Scan for the cell matching the given text and deliver its [X, Y] coordinate at center. 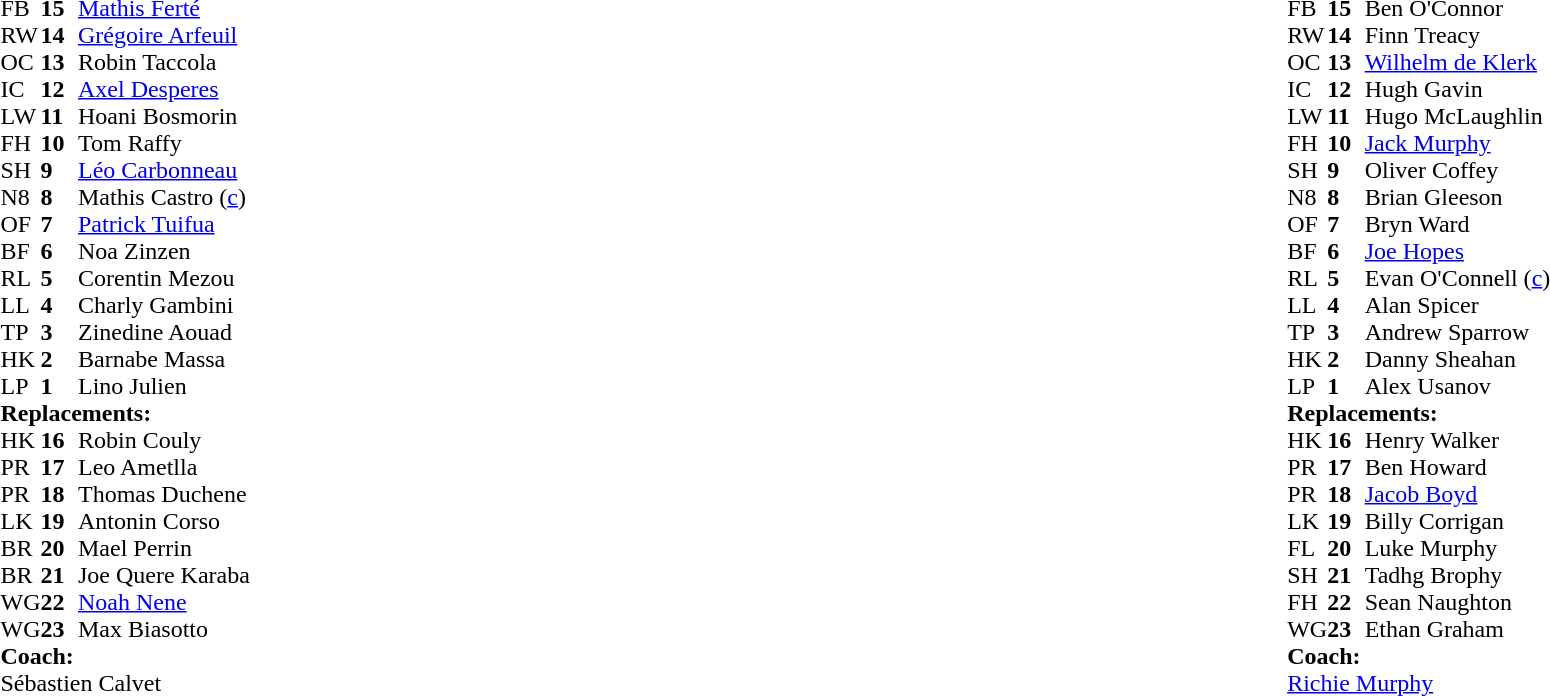
Mael Perrin [164, 548]
Barnabe Massa [164, 360]
FL [1307, 548]
Robin Couly [164, 440]
Lino Julien [164, 386]
Hoani Bosmorin [164, 116]
Leo Ametlla [164, 468]
Joe Quere Karaba [164, 576]
Léo Carbonneau [164, 170]
Zinedine Aouad [164, 332]
Robin Taccola [164, 62]
Patrick Tuifua [164, 224]
Noah Nene [164, 602]
Max Biasotto [164, 630]
Antonin Corso [164, 522]
Thomas Duchene [164, 494]
Tom Raffy [164, 144]
Grégoire Arfeuil [164, 36]
Mathis Castro (c) [164, 198]
Charly Gambini [164, 306]
Noa Zinzen [164, 252]
Corentin Mezou [164, 278]
Axel Desperes [164, 90]
